Capture the cell that displays the provided text and extract its (X, Y) central coordinate. 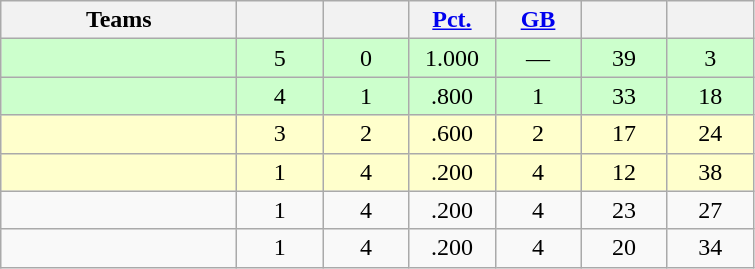
Teams (119, 20)
17 (624, 134)
38 (710, 172)
23 (624, 210)
GB (538, 20)
20 (624, 248)
34 (710, 248)
5 (280, 58)
0 (366, 58)
24 (710, 134)
12 (624, 172)
18 (710, 96)
33 (624, 96)
.600 (452, 134)
Pct. (452, 20)
1.000 (452, 58)
27 (710, 210)
.800 (452, 96)
— (538, 58)
39 (624, 58)
